Capture the cell that displays the provided text and extract its (x, y) central coordinate. 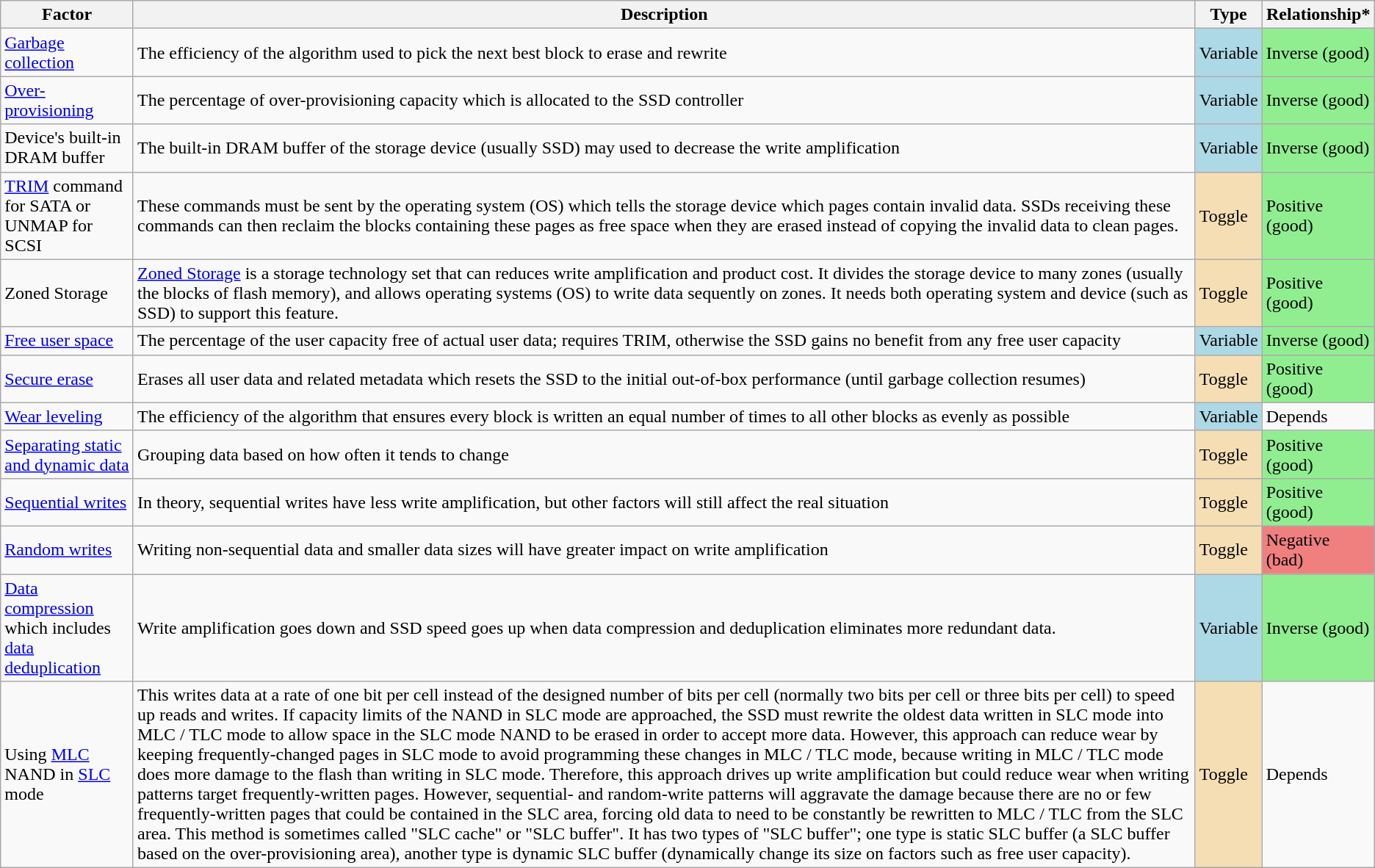
Data compression which includes data deduplication (68, 628)
Garbage collection (68, 53)
Factor (68, 15)
Using MLC NAND in SLC mode (68, 775)
The percentage of over-provisioning capacity which is allocated to the SSD controller (664, 100)
Free user space (68, 341)
Description (664, 15)
Device's built-in DRAM buffer (68, 148)
Negative (bad) (1318, 549)
In theory, sequential writes have less write amplification, but other factors will still affect the real situation (664, 502)
Wear leveling (68, 416)
The percentage of the user capacity free of actual user data; requires TRIM, otherwise the SSD gains no benefit from any free user capacity (664, 341)
Sequential writes (68, 502)
Secure erase (68, 379)
Grouping data based on how often it tends to change (664, 454)
Erases all user data and related metadata which resets the SSD to the initial out-of-box performance (until garbage collection resumes) (664, 379)
TRIM command for SATA or UNMAP for SCSI (68, 216)
Over-provisioning (68, 100)
Writing non-sequential data and smaller data sizes will have greater impact on write amplification (664, 549)
The efficiency of the algorithm that ensures every block is written an equal number of times to all other blocks as evenly as possible (664, 416)
The efficiency of the algorithm used to pick the next best block to erase and rewrite (664, 53)
Type (1228, 15)
The built-in DRAM buffer of the storage device (usually SSD) may used to decrease the write amplification (664, 148)
Random writes (68, 549)
Zoned Storage (68, 293)
Write amplification goes down and SSD speed goes up when data compression and deduplication eliminates more redundant data. (664, 628)
Separating static and dynamic data (68, 454)
Relationship* (1318, 15)
